Search for the cell housing the specified text and yield its [x, y] center coordinate. 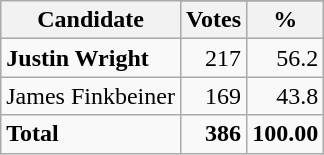
56.2 [286, 58]
James Finkbeiner [91, 96]
43.8 [286, 96]
Total [91, 134]
Candidate [91, 20]
% [286, 20]
Votes [213, 20]
217 [213, 58]
100.00 [286, 134]
386 [213, 134]
169 [213, 96]
Justin Wright [91, 58]
